For the text-containing cell, return its midpoint in [x, y] coordinate format. 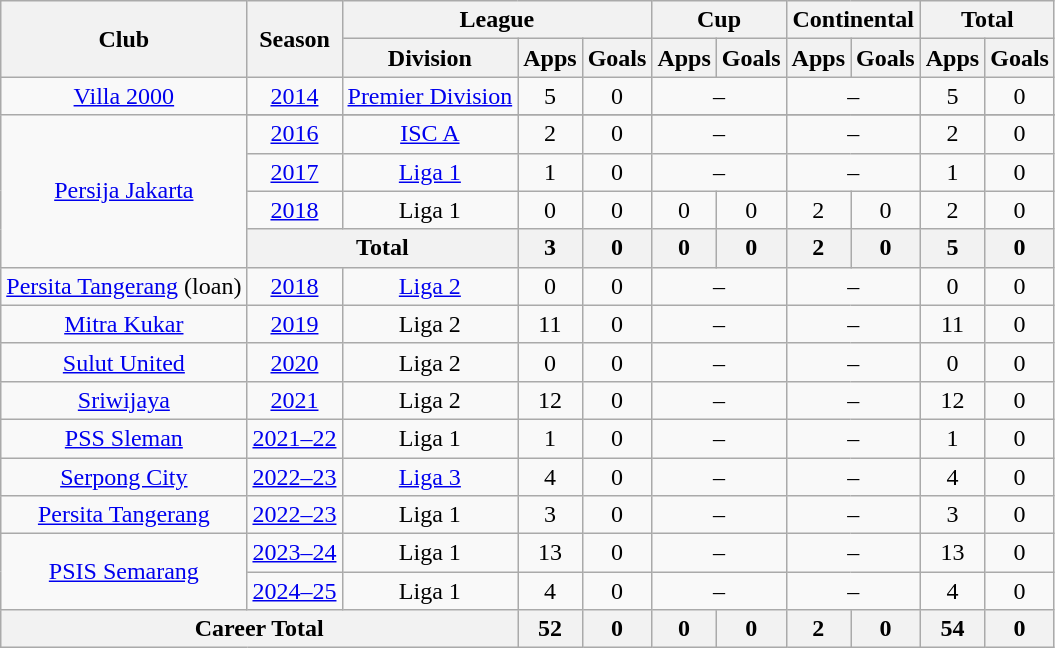
Persita Tangerang [124, 515]
ISC A [430, 134]
Career Total [260, 629]
Division [430, 58]
2021–22 [294, 438]
Cup [719, 20]
2020 [294, 362]
Villa 2000 [124, 96]
Club [124, 39]
2017 [294, 172]
Liga 3 [430, 477]
2019 [294, 324]
Persija Jakarta [124, 191]
2023–24 [294, 553]
Mitra Kukar [124, 324]
2014 [294, 96]
Premier Division [430, 96]
Continental [853, 20]
2024–25 [294, 591]
League [497, 20]
52 [550, 629]
Sriwijaya [124, 400]
Season [294, 39]
2021 [294, 400]
2016 [294, 134]
Serpong City [124, 477]
54 [952, 629]
Persita Tangerang (loan) [124, 286]
PSS Sleman [124, 438]
PSIS Semarang [124, 572]
Sulut United [124, 362]
